Provide the (x, y) coordinate of the cell's center where the given text is located.  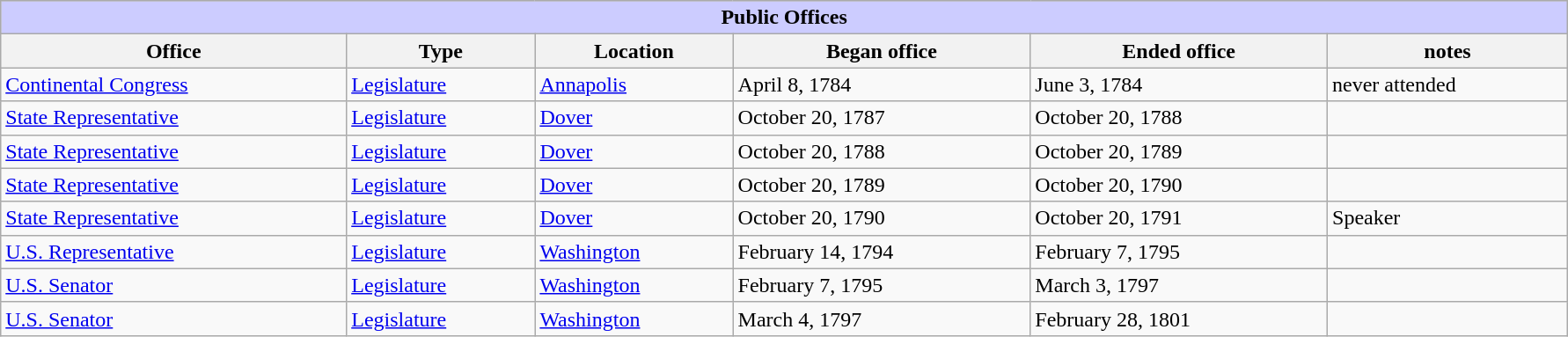
Type (441, 51)
March 4, 1797 (882, 319)
June 3, 1784 (1179, 84)
Annapolis (634, 84)
Speaker (1448, 218)
March 3, 1797 (1179, 285)
Continental Congress (174, 84)
February 14, 1794 (882, 252)
Began office (882, 51)
Ended office (1179, 51)
Location (634, 51)
notes (1448, 51)
Office (174, 51)
October 20, 1787 (882, 118)
February 28, 1801 (1179, 319)
October 20, 1791 (1179, 218)
never attended (1448, 84)
Public Offices (785, 18)
April 8, 1784 (882, 84)
U.S. Representative (174, 252)
